Scan for the cell matching the given text and deliver its [X, Y] coordinate at center. 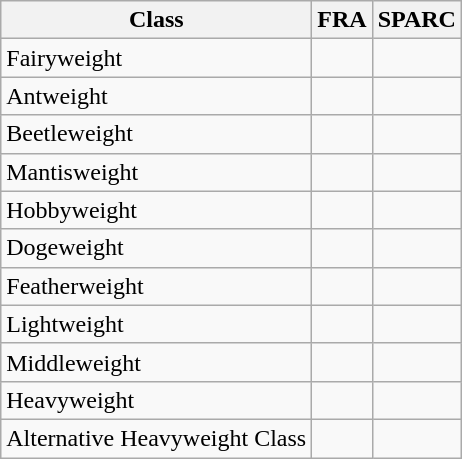
Fairyweight [156, 58]
Hobbyweight [156, 210]
Heavyweight [156, 400]
Mantisweight [156, 172]
Featherweight [156, 286]
Lightweight [156, 324]
Middleweight [156, 362]
Dogeweight [156, 248]
SPARC [416, 20]
Alternative Heavyweight Class [156, 438]
Beetleweight [156, 134]
Class [156, 20]
Antweight [156, 96]
FRA [342, 20]
